Detect which cell encompasses the target text, then output its [X, Y] center coordinate. 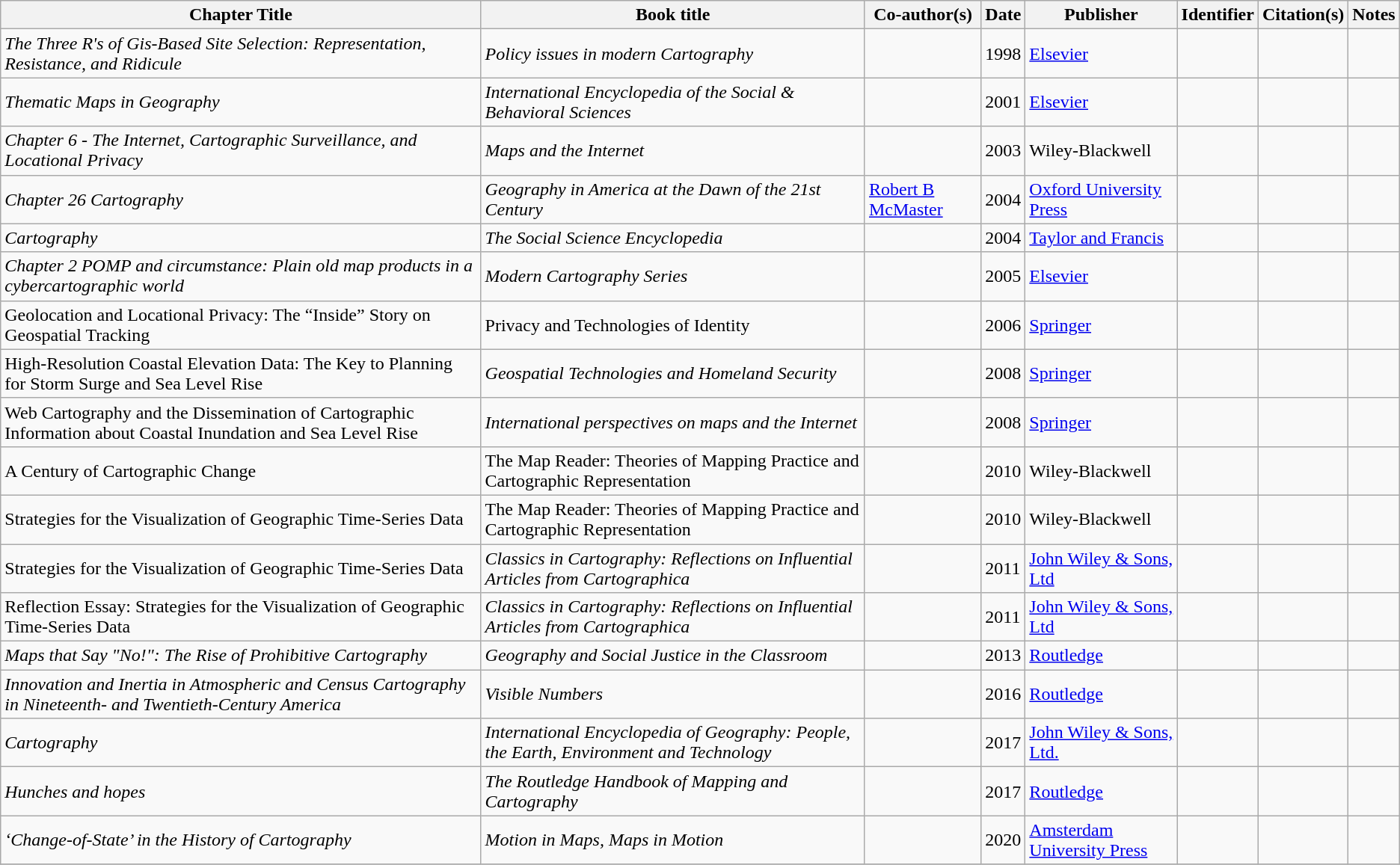
Web Cartography and the Dissemination of Cartographic Information about Coastal Inundation and Sea Level Rise [241, 422]
John Wiley & Sons, Ltd. [1101, 743]
Reflection Essay: Strategies for the Visualization of Geographic Time-Series Data [241, 618]
The Three R's of Gis-Based Site Selection: Representation, Resistance, and Ridicule [241, 54]
Maps that Say "No!": The Rise of Prohibitive Cartography [241, 656]
Citation(s) [1303, 15]
2020 [1004, 840]
Geolocation and Locational Privacy: The “Inside” Story on Geospatial Tracking [241, 324]
The Routledge Handbook of Mapping and Cartography [673, 791]
High-Resolution Coastal Elevation Data: The Key to Planning for Storm Surge and Sea Level Rise [241, 374]
2001 [1004, 102]
International Encyclopedia of the Social & Behavioral Sciences [673, 102]
2005 [1004, 277]
Chapter 6 - The Internet, Cartographic Surveillance, and Locational Privacy [241, 151]
Chapter 2 POMP and circumstance: Plain old map products in a cybercartographic world [241, 277]
Chapter Title [241, 15]
1998 [1004, 54]
The Social Science Encyclopedia [673, 238]
Chapter 26 Cartography [241, 199]
A Century of Cartographic Change [241, 471]
International Encyclopedia of Geography: People, the Earth, Environment and Technology [673, 743]
Modern Cartography Series [673, 277]
Date [1004, 15]
Innovation and Inertia in Atmospheric and Census Cartography in Nineteenth- and Twentieth-Century America [241, 694]
Oxford University Press [1101, 199]
Amsterdam University Press [1101, 840]
Privacy and Technologies of Identity [673, 324]
2016 [1004, 694]
2013 [1004, 656]
International perspectives on maps and the Internet [673, 422]
2003 [1004, 151]
Robert B McMaster [923, 199]
Motion in Maps, Maps in Motion [673, 840]
Visible Numbers [673, 694]
Geography and Social Justice in the Classroom [673, 656]
Taylor and Francis [1101, 238]
Thematic Maps in Geography [241, 102]
Publisher [1101, 15]
Hunches and hopes [241, 791]
Book title [673, 15]
Identifier [1218, 15]
Notes [1374, 15]
2006 [1004, 324]
Maps and the Internet [673, 151]
‘Change-of-State’ in the History of Cartography [241, 840]
Geospatial Technologies and Homeland Security [673, 374]
Policy issues in modern Cartography [673, 54]
Co-author(s) [923, 15]
Geography in America at the Dawn of the 21st Century [673, 199]
